Determine the (X, Y) coordinate at the center of the cell enclosing the given text.  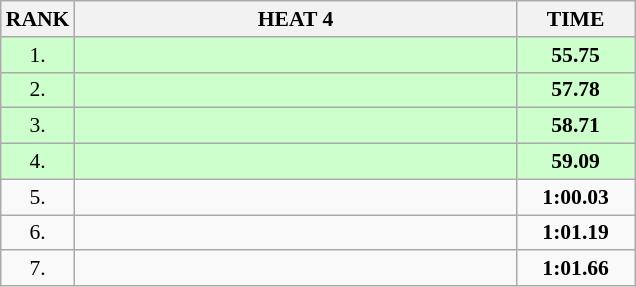
1:01.66 (576, 269)
1:01.19 (576, 233)
57.78 (576, 90)
1. (38, 55)
RANK (38, 19)
7. (38, 269)
HEAT 4 (295, 19)
55.75 (576, 55)
5. (38, 197)
59.09 (576, 162)
6. (38, 233)
1:00.03 (576, 197)
4. (38, 162)
2. (38, 90)
TIME (576, 19)
3. (38, 126)
58.71 (576, 126)
